Find where the given text appears and provide that cell's center as (x, y) coordinate. 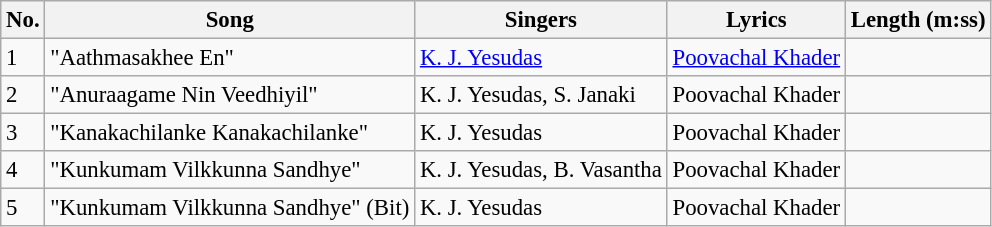
"Kunkumam Vilkkunna Sandhye" (230, 170)
K. J. Yesudas, S. Janaki (542, 95)
3 (23, 133)
4 (23, 170)
Lyrics (756, 20)
"Kanakachilanke Kanakachilanke" (230, 133)
"Kunkumam Vilkkunna Sandhye" (Bit) (230, 208)
Singers (542, 20)
"Anuraagame Nin Veedhiyil" (230, 95)
5 (23, 208)
Length (m:ss) (918, 20)
K. J. Yesudas, B. Vasantha (542, 170)
1 (23, 58)
2 (23, 95)
Song (230, 20)
"Aathmasakhee En" (230, 58)
No. (23, 20)
